Identify which cell holds the provided text, then report its (X, Y) central coordinate. 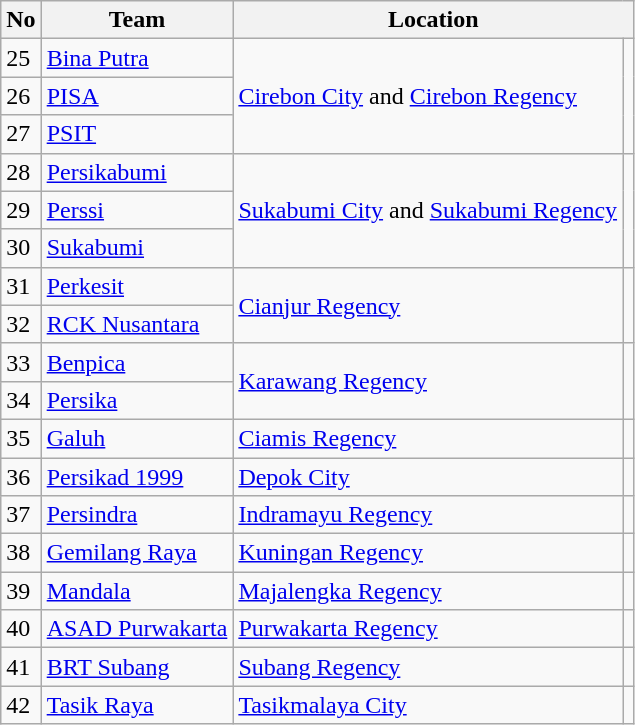
32 (21, 324)
Persikad 1999 (137, 477)
26 (21, 96)
Subang Regency (428, 667)
33 (21, 362)
25 (21, 58)
Depok City (428, 477)
Perssi (137, 210)
Mandala (137, 591)
35 (21, 438)
36 (21, 477)
Tasik Raya (137, 705)
Cirebon City and Cirebon Regency (428, 96)
Kuningan Regency (428, 553)
41 (21, 667)
ASAD Purwakarta (137, 629)
Location (434, 20)
Persindra (137, 515)
Persika (137, 400)
Indramayu Regency (428, 515)
40 (21, 629)
Karawang Regency (428, 381)
Sukabumi (137, 248)
Purwakarta Regency (428, 629)
30 (21, 248)
27 (21, 134)
42 (21, 705)
RCK Nusantara (137, 324)
38 (21, 553)
BRT Subang (137, 667)
PISA (137, 96)
Ciamis Regency (428, 438)
37 (21, 515)
Sukabumi City and Sukabumi Regency (428, 210)
No (21, 20)
Tasikmalaya City (428, 705)
Benpica (137, 362)
PSIT (137, 134)
Gemilang Raya (137, 553)
28 (21, 172)
Cianjur Regency (428, 305)
Team (137, 20)
Galuh (137, 438)
Majalengka Regency (428, 591)
29 (21, 210)
34 (21, 400)
Perkesit (137, 286)
Persikabumi (137, 172)
Bina Putra (137, 58)
39 (21, 591)
31 (21, 286)
